Identify which cell holds the provided text, then report its [X, Y] central coordinate. 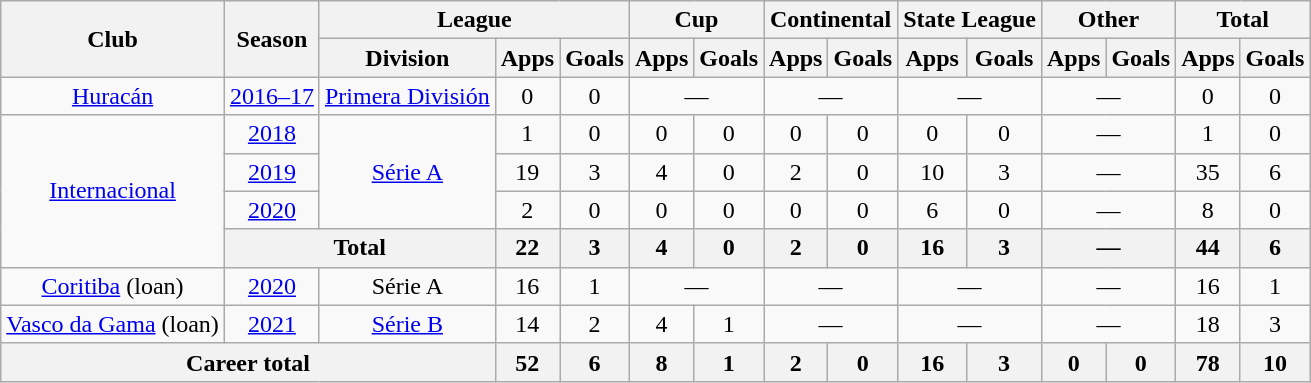
Career total [248, 362]
League [474, 20]
78 [1208, 362]
2018 [272, 134]
2021 [272, 324]
Vasco da Gama (loan) [113, 324]
Huracán [113, 96]
19 [527, 172]
Other [1108, 20]
Continental [831, 20]
Club [113, 39]
Série B [407, 324]
State League [970, 20]
18 [1208, 324]
2016–17 [272, 96]
Internacional [113, 191]
Cup [696, 20]
Coritiba (loan) [113, 286]
52 [527, 362]
35 [1208, 172]
Division [407, 58]
14 [527, 324]
22 [527, 248]
Season [272, 39]
44 [1208, 248]
Primera División [407, 96]
2019 [272, 172]
